Extract the (x, y) coordinate from the center of the cell holding the provided text.  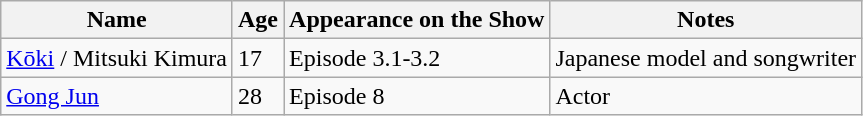
Appearance on the Show (417, 20)
Japanese model and songwriter (706, 58)
Notes (706, 20)
Episode 3.1-3.2 (417, 58)
Episode 8 (417, 96)
28 (258, 96)
17 (258, 58)
Actor (706, 96)
Gong Jun (117, 96)
Name (117, 20)
Kōki / Mitsuki Kimura (117, 58)
Age (258, 20)
